Find where the given text appears and provide that cell's center as [x, y] coordinate. 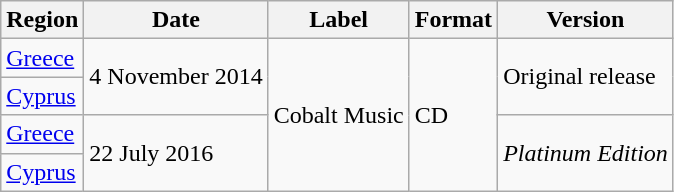
Original release [586, 77]
Version [586, 20]
4 November 2014 [176, 77]
Format [453, 20]
Date [176, 20]
Cobalt Music [338, 115]
Region [42, 20]
22 July 2016 [176, 153]
CD [453, 115]
Label [338, 20]
Platinum Edition [586, 153]
